Return the [x, y] coordinate for the center point of the cell that contains the specified text.  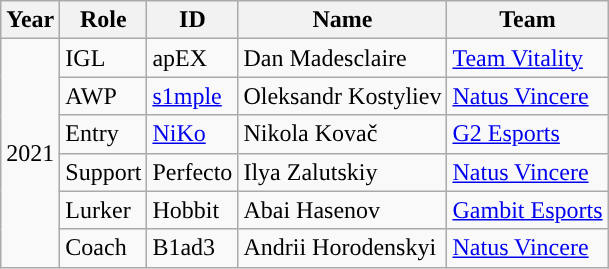
Support [104, 172]
2021 [30, 153]
Entry [104, 134]
Andrii Horodenskyi [342, 248]
Dan Madesclaire [342, 58]
Gambit Esports [528, 210]
apEX [192, 58]
Coach [104, 248]
ID [192, 20]
Hobbit [192, 210]
AWP [104, 96]
Nikola Kovač [342, 134]
Year [30, 20]
Name [342, 20]
Ilya Zalutskiy [342, 172]
Team Vitality [528, 58]
B1ad3 [192, 248]
IGL [104, 58]
G2 Esports [528, 134]
Team [528, 20]
Lurker [104, 210]
Role [104, 20]
Abai Hasenov [342, 210]
NiKo [192, 134]
s1mple [192, 96]
Oleksandr Kostyliev [342, 96]
Perfecto [192, 172]
